Identify which cell holds the provided text, then report its (x, y) central coordinate. 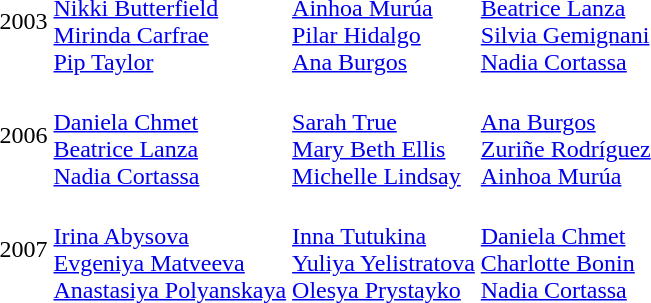
Daniela ChmetBeatrice LanzaNadia Cortassa (170, 136)
Sarah TrueMary Beth EllisMichelle Lindsay (384, 136)
